Detect which cell encompasses the target text, then output its (x, y) center coordinate. 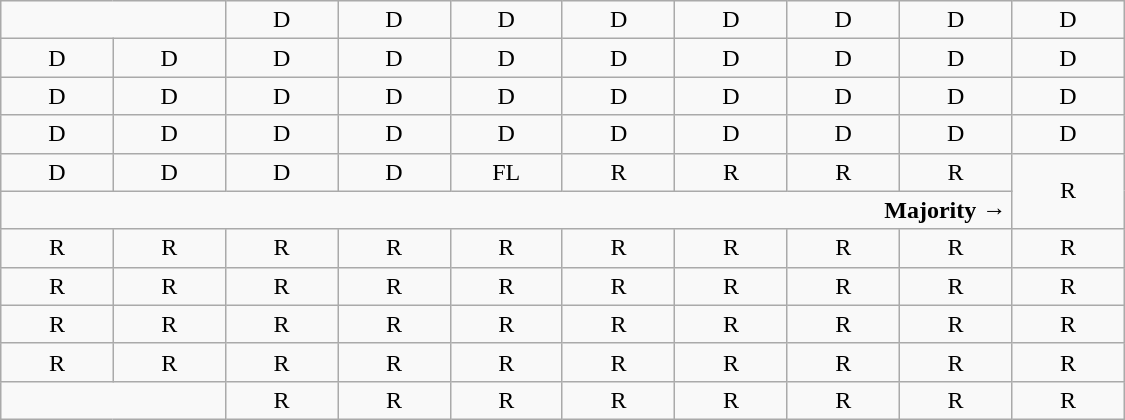
FL (506, 172)
Majority → (506, 210)
